Identify which cell holds the provided text, then report its [x, y] central coordinate. 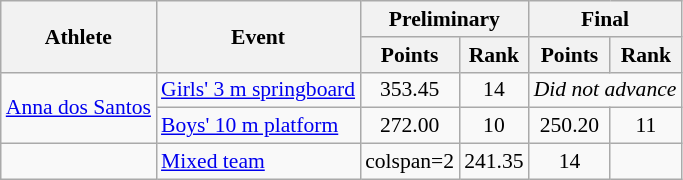
353.45 [410, 90]
Preliminary [444, 19]
10 [494, 126]
250.20 [570, 126]
241.35 [494, 162]
Mixed team [258, 162]
Did not advance [606, 90]
Girls' 3 m springboard [258, 90]
Anna dos Santos [78, 108]
11 [646, 126]
272.00 [410, 126]
colspan=2 [410, 162]
Boys' 10 m platform [258, 126]
Event [258, 36]
Athlete [78, 36]
Final [606, 19]
